Detect which cell encompasses the target text, then output its (x, y) center coordinate. 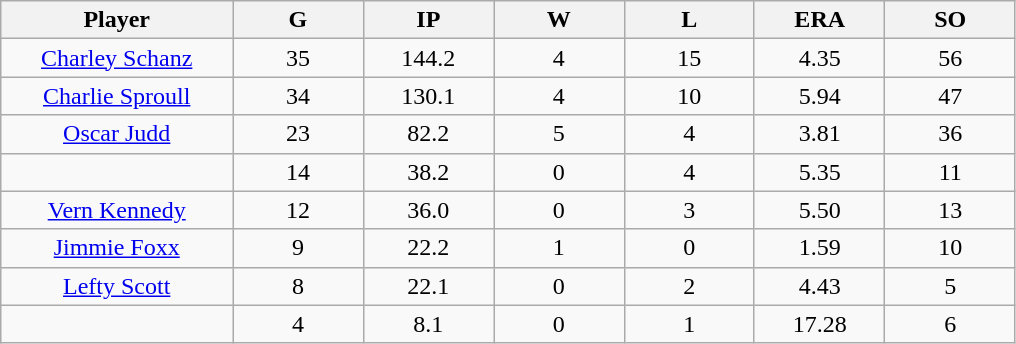
4.35 (819, 58)
2 (689, 286)
36 (950, 134)
Lefty Scott (117, 286)
11 (950, 172)
Vern Kennedy (117, 210)
14 (298, 172)
12 (298, 210)
ERA (819, 20)
W (559, 20)
Jimmie Foxx (117, 248)
1.59 (819, 248)
Charlie Sproull (117, 96)
13 (950, 210)
6 (950, 324)
144.2 (428, 58)
5.50 (819, 210)
47 (950, 96)
36.0 (428, 210)
23 (298, 134)
38.2 (428, 172)
8 (298, 286)
22.2 (428, 248)
17.28 (819, 324)
G (298, 20)
34 (298, 96)
8.1 (428, 324)
5.35 (819, 172)
9 (298, 248)
4.43 (819, 286)
22.1 (428, 286)
L (689, 20)
Charley Schanz (117, 58)
82.2 (428, 134)
130.1 (428, 96)
Player (117, 20)
Oscar Judd (117, 134)
35 (298, 58)
IP (428, 20)
5.94 (819, 96)
56 (950, 58)
3 (689, 210)
SO (950, 20)
15 (689, 58)
3.81 (819, 134)
